Locate the cell with the specified text and output its (x, y) center coordinate. 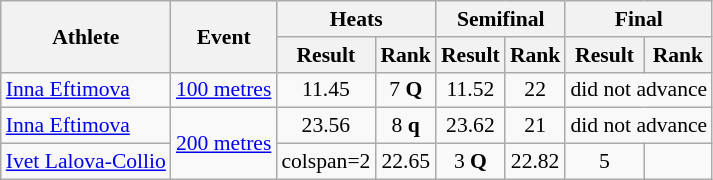
200 metres (224, 144)
22.82 (536, 162)
11.52 (470, 90)
Semifinal (500, 19)
22 (536, 90)
Event (224, 36)
23.62 (470, 126)
5 (604, 162)
8 q (406, 126)
Final (638, 19)
22.65 (406, 162)
colspan=2 (326, 162)
23.56 (326, 126)
Athlete (86, 36)
21 (536, 126)
Heats (356, 19)
7 Q (406, 90)
Ivet Lalova-Collio (86, 162)
11.45 (326, 90)
100 metres (224, 90)
3 Q (470, 162)
